Capture the cell that displays the provided text and extract its (X, Y) central coordinate. 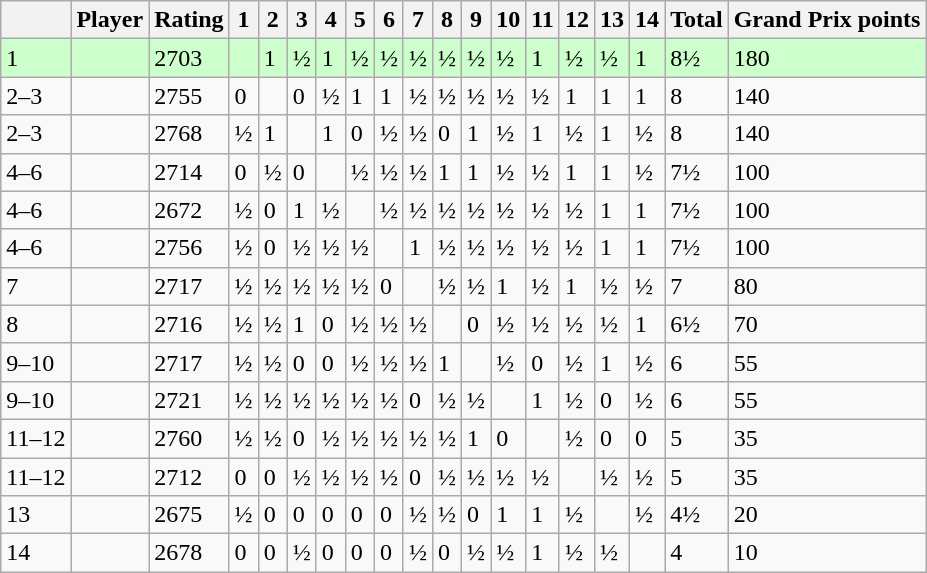
80 (827, 286)
8½ (697, 58)
Rating (189, 20)
2714 (189, 172)
2755 (189, 96)
6½ (697, 324)
2768 (189, 134)
Player (110, 20)
70 (827, 324)
2675 (189, 515)
2672 (189, 210)
2 (272, 20)
3 (302, 20)
2678 (189, 553)
2756 (189, 248)
2712 (189, 477)
2721 (189, 400)
Total (697, 20)
Grand Prix points (827, 20)
9 (476, 20)
11 (543, 20)
4½ (697, 515)
20 (827, 515)
2716 (189, 324)
2703 (189, 58)
180 (827, 58)
2760 (189, 438)
12 (576, 20)
